Scan for the cell matching the given text and deliver its [X, Y] coordinate at center. 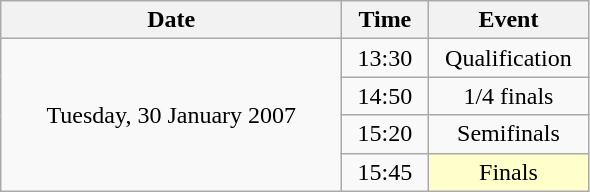
Semifinals [508, 134]
Event [508, 20]
Time [385, 20]
1/4 finals [508, 96]
14:50 [385, 96]
13:30 [385, 58]
Date [172, 20]
Qualification [508, 58]
15:45 [385, 172]
15:20 [385, 134]
Tuesday, 30 January 2007 [172, 115]
Finals [508, 172]
